Pinpoint the cell where the given text exists, returning its (X, Y) midpoint coordinate. 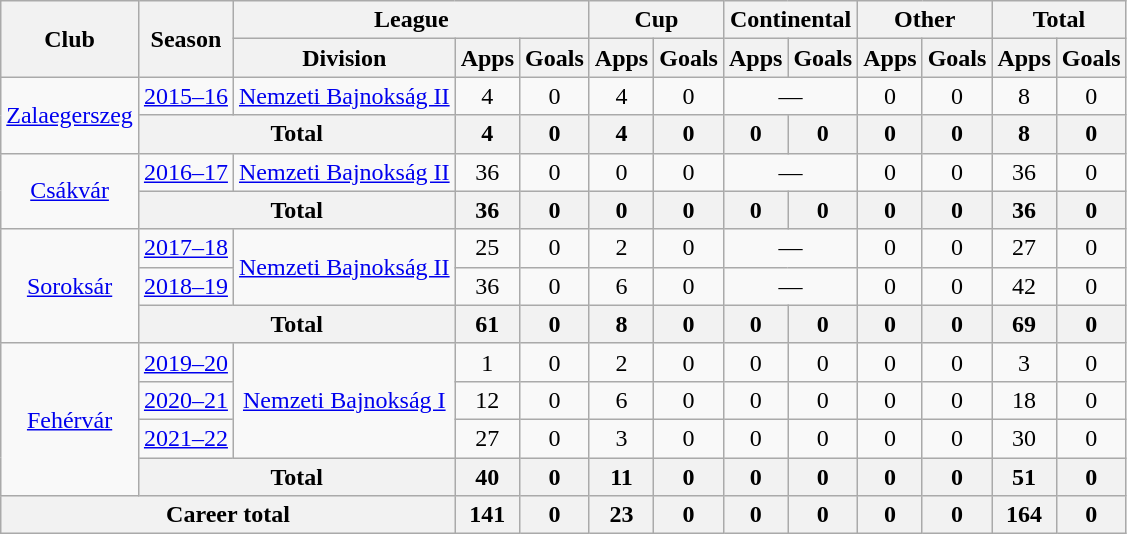
Nemzeti Bajnokság I (344, 400)
30 (1024, 438)
25 (487, 248)
2017–18 (186, 248)
11 (621, 477)
Division (344, 58)
42 (1024, 286)
12 (487, 400)
Career total (228, 515)
Csákvár (70, 191)
Fehérvár (70, 419)
61 (487, 324)
2015–16 (186, 96)
Other (925, 20)
1 (487, 362)
40 (487, 477)
18 (1024, 400)
Season (186, 39)
2020–21 (186, 400)
69 (1024, 324)
164 (1024, 515)
Club (70, 39)
23 (621, 515)
2016–17 (186, 172)
141 (487, 515)
2018–19 (186, 286)
Cup (656, 20)
51 (1024, 477)
2021–22 (186, 438)
Soroksár (70, 286)
2019–20 (186, 362)
Zalaegerszeg (70, 115)
Continental (790, 20)
League (411, 20)
